Return the [x, y] coordinate for the center point of the cell that contains the specified text.  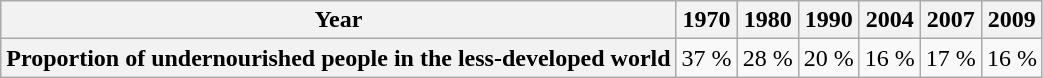
1970 [706, 20]
20 % [828, 58]
1990 [828, 20]
2007 [950, 20]
28 % [768, 58]
Proportion of undernourished people in the less-developed world [338, 58]
2004 [890, 20]
1980 [768, 20]
17 % [950, 58]
2009 [1012, 20]
37 % [706, 58]
Year [338, 20]
